Extract the (X, Y) coordinate from the center of the cell holding the provided text.  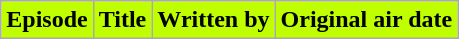
Original air date (366, 20)
Episode (47, 20)
Written by (214, 20)
Title (122, 20)
